From the cell containing the given text, extract its center point as [x, y] coordinate. 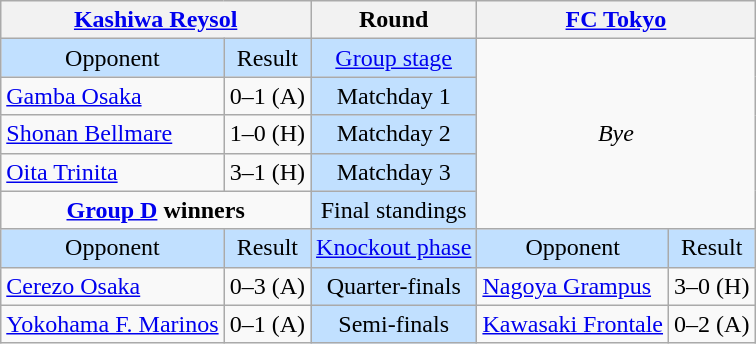
Yokohama F. Marinos [112, 324]
Matchday 3 [394, 172]
0–2 (A) [712, 324]
Group D winners [156, 210]
1–0 (H) [267, 134]
Nagoya Grampus [573, 286]
Bye [616, 134]
0–3 (A) [267, 286]
Kashiwa Reysol [156, 20]
3–1 (H) [267, 172]
Gamba Osaka [112, 96]
Kawasaki Frontale [573, 324]
Matchday 1 [394, 96]
Round [394, 20]
Matchday 2 [394, 134]
Shonan Bellmare [112, 134]
Group stage [394, 58]
Final standings [394, 210]
3–0 (H) [712, 286]
Quarter-finals [394, 286]
Oita Trinita [112, 172]
Cerezo Osaka [112, 286]
Knockout phase [394, 248]
FC Tokyo [616, 20]
Semi-finals [394, 324]
